Capture the cell that displays the provided text and extract its [x, y] central coordinate. 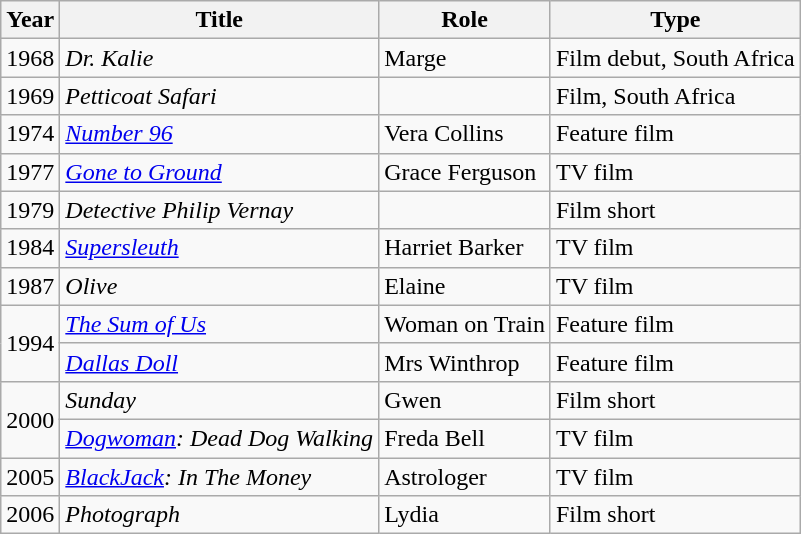
Type [675, 20]
Olive [220, 286]
Vera Collins [465, 134]
Freda Bell [465, 438]
Photograph [220, 515]
Dogwoman: Dead Dog Walking [220, 438]
Gwen [465, 400]
Petticoat Safari [220, 96]
2006 [30, 515]
1969 [30, 96]
1974 [30, 134]
Mrs Winthrop [465, 362]
Harriet Barker [465, 248]
Film debut, South Africa [675, 58]
1984 [30, 248]
Lydia [465, 515]
Title [220, 20]
1987 [30, 286]
1979 [30, 210]
Role [465, 20]
2000 [30, 419]
Dallas Doll [220, 362]
Sunday [220, 400]
Marge [465, 58]
Elaine [465, 286]
Number 96 [220, 134]
Film, South Africa [675, 96]
Astrologer [465, 477]
Year [30, 20]
Detective Philip Vernay [220, 210]
The Sum of Us [220, 324]
Grace Ferguson [465, 172]
Supersleuth [220, 248]
BlackJack: In The Money [220, 477]
Gone to Ground [220, 172]
Woman on Train [465, 324]
1977 [30, 172]
1994 [30, 343]
1968 [30, 58]
Dr. Kalie [220, 58]
2005 [30, 477]
